Output the [X, Y] coordinate of the center of the cell containing the given text.  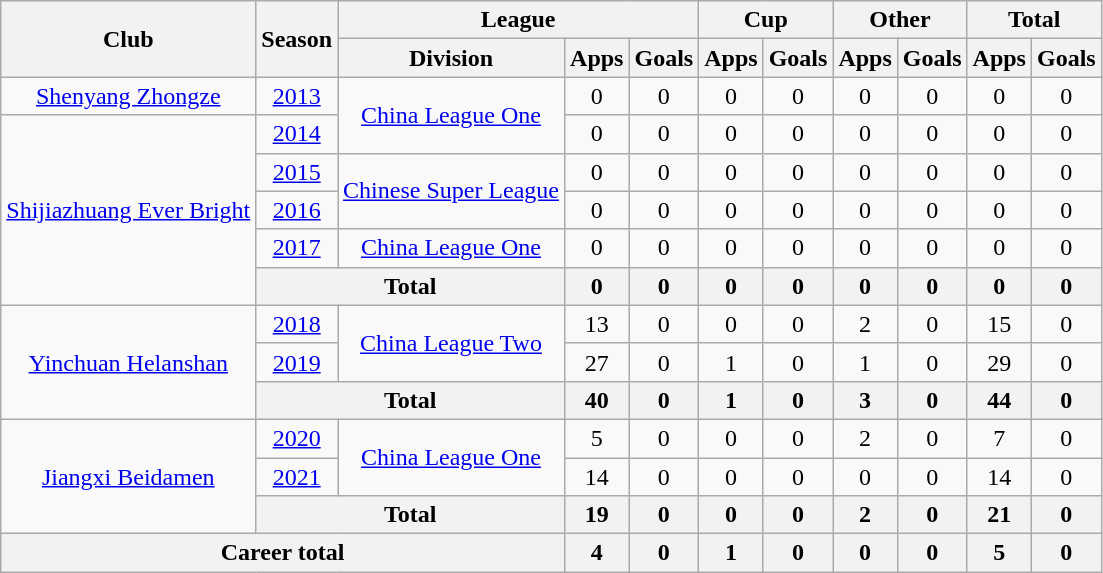
Career total [283, 553]
Shenyang Zhongze [128, 96]
4 [597, 553]
Jiangxi Beidamen [128, 476]
29 [999, 362]
40 [597, 400]
China League Two [452, 343]
2019 [297, 362]
13 [597, 324]
Division [452, 58]
2021 [297, 477]
Other [900, 20]
2017 [297, 248]
2015 [297, 172]
Season [297, 39]
Cup [766, 20]
2020 [297, 438]
21 [999, 515]
3 [865, 400]
19 [597, 515]
Chinese Super League [452, 191]
Yinchuan Helanshan [128, 362]
League [518, 20]
15 [999, 324]
2018 [297, 324]
2016 [297, 210]
Shijiazhuang Ever Bright [128, 210]
Club [128, 39]
7 [999, 438]
44 [999, 400]
27 [597, 362]
2013 [297, 96]
2014 [297, 134]
